Provide the (X, Y) coordinate of the cell's center where the given text is located.  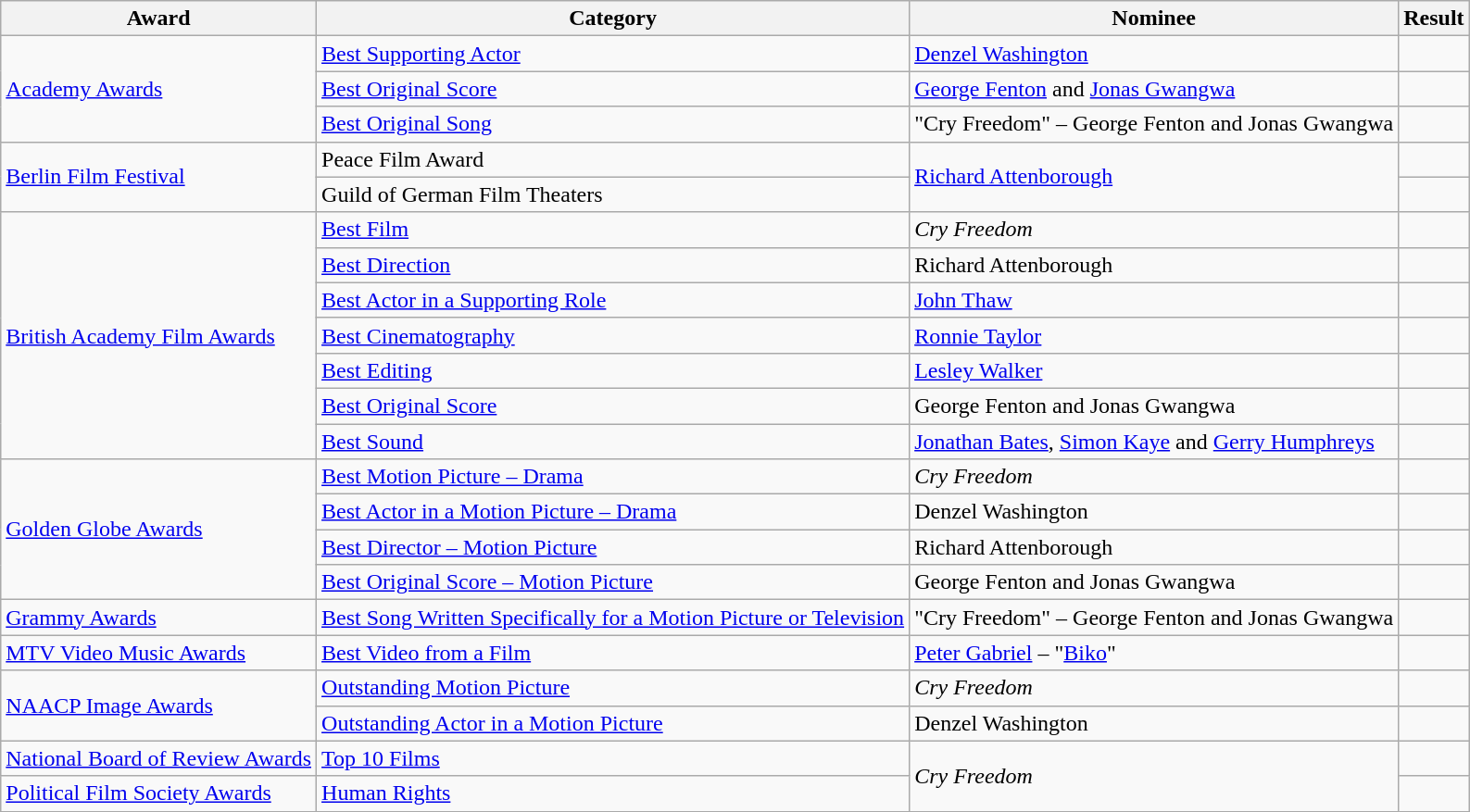
Guild of German Film Theaters (613, 194)
Nominee (1154, 19)
Peace Film Award (613, 159)
Best Actor in a Supporting Role (613, 300)
Lesley Walker (1154, 370)
John Thaw (1154, 300)
Award (159, 19)
British Academy Film Awards (159, 335)
Best Motion Picture – Drama (613, 477)
Category (613, 19)
Outstanding Motion Picture (613, 688)
Peter Gabriel – "Biko" (1154, 653)
Best Director – Motion Picture (613, 547)
Outstanding Actor in a Motion Picture (613, 723)
Ronnie Taylor (1154, 335)
Best Cinematography (613, 335)
Best Supporting Actor (613, 54)
Best Editing (613, 370)
Berlin Film Festival (159, 177)
Academy Awards (159, 89)
Best Original Song (613, 124)
Best Original Score – Motion Picture (613, 582)
Best Film (613, 230)
Best Direction (613, 265)
NAACP Image Awards (159, 706)
Best Video from a Film (613, 653)
Jonathan Bates, Simon Kaye and Gerry Humphreys (1154, 442)
Best Song Written Specifically for a Motion Picture or Television (613, 618)
Political Film Society Awards (159, 793)
Golden Globe Awards (159, 530)
Human Rights (613, 793)
National Board of Review Awards (159, 758)
Best Sound (613, 442)
MTV Video Music Awards (159, 653)
Grammy Awards (159, 618)
Result (1434, 19)
Top 10 Films (613, 758)
Best Actor in a Motion Picture – Drama (613, 512)
